Return the [X, Y] coordinate for the center point of the cell that contains the specified text.  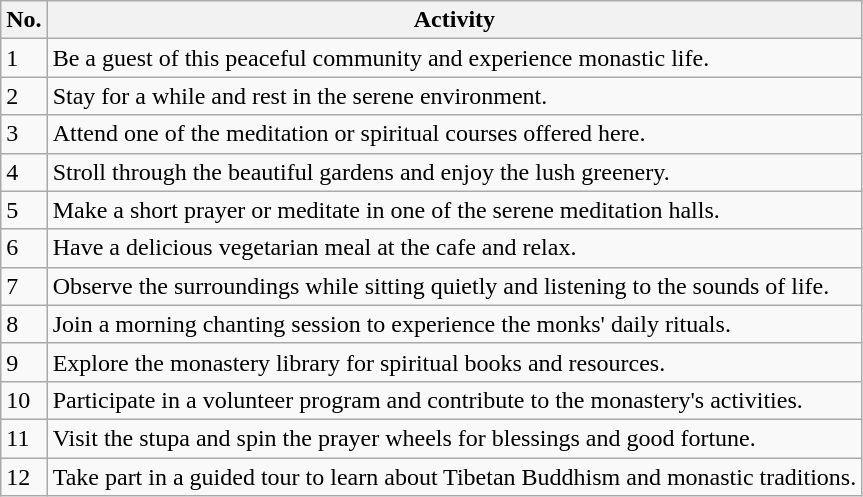
3 [24, 134]
No. [24, 20]
Join a morning chanting session to experience the monks' daily rituals. [454, 324]
11 [24, 438]
2 [24, 96]
12 [24, 477]
8 [24, 324]
Make a short prayer or meditate in one of the serene meditation halls. [454, 210]
Have a delicious vegetarian meal at the cafe and relax. [454, 248]
Stay for a while and rest in the serene environment. [454, 96]
Be a guest of this peaceful community and experience monastic life. [454, 58]
Take part in a guided tour to learn about Tibetan Buddhism and monastic traditions. [454, 477]
7 [24, 286]
9 [24, 362]
Participate in a volunteer program and contribute to the monastery's activities. [454, 400]
4 [24, 172]
Explore the monastery library for spiritual books and resources. [454, 362]
Attend one of the meditation or spiritual courses offered here. [454, 134]
Activity [454, 20]
1 [24, 58]
5 [24, 210]
Stroll through the beautiful gardens and enjoy the lush greenery. [454, 172]
6 [24, 248]
Observe the surroundings while sitting quietly and listening to the sounds of life. [454, 286]
10 [24, 400]
Visit the stupa and spin the prayer wheels for blessings and good fortune. [454, 438]
